Scan for the cell matching the given text and deliver its (x, y) coordinate at center. 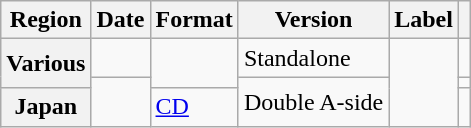
Various (46, 64)
CD (194, 107)
Double A-side (313, 102)
Version (313, 20)
Format (194, 20)
Date (120, 20)
Japan (46, 107)
Standalone (313, 58)
Label (424, 20)
Region (46, 20)
